Pinpoint the cell where the given text exists, returning its (x, y) midpoint coordinate. 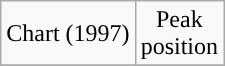
Chart (1997) (68, 34)
Peakposition (179, 34)
